Extract the (X, Y) coordinate from the center of the cell holding the provided text.  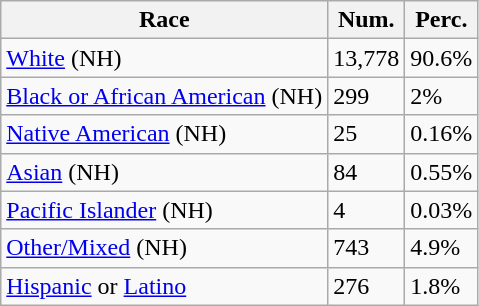
1.8% (442, 286)
Hispanic or Latino (164, 286)
Black or African American (NH) (164, 96)
743 (366, 248)
25 (366, 134)
299 (366, 96)
Native American (NH) (164, 134)
84 (366, 172)
White (NH) (164, 58)
276 (366, 286)
0.16% (442, 134)
Race (164, 20)
Pacific Islander (NH) (164, 210)
4 (366, 210)
Other/Mixed (NH) (164, 248)
2% (442, 96)
Num. (366, 20)
13,778 (366, 58)
0.03% (442, 210)
0.55% (442, 172)
90.6% (442, 58)
Perc. (442, 20)
4.9% (442, 248)
Asian (NH) (164, 172)
